Return the (X, Y) coordinate for the center point of the cell that contains the specified text.  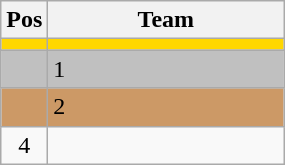
Team (166, 20)
2 (166, 107)
4 (24, 145)
Pos (24, 20)
1 (166, 69)
